Return (x, y) of the center of cell containing provided text 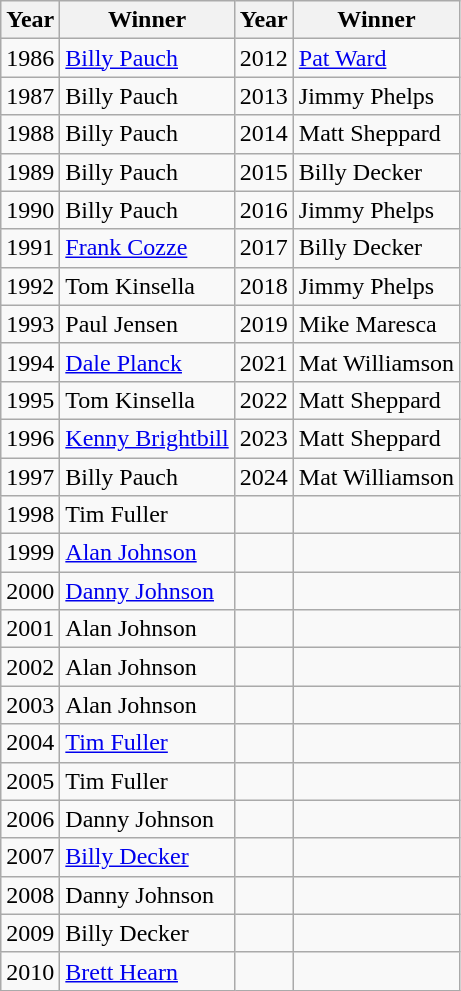
1989 (30, 172)
2023 (264, 438)
2017 (264, 248)
2022 (264, 400)
1999 (30, 553)
2007 (30, 857)
2002 (30, 667)
2016 (264, 210)
2004 (30, 743)
1993 (30, 324)
Mike Maresca (376, 324)
1988 (30, 134)
2015 (264, 172)
2019 (264, 324)
2009 (30, 933)
2024 (264, 477)
1997 (30, 477)
1994 (30, 362)
1987 (30, 96)
1998 (30, 515)
2006 (30, 819)
2008 (30, 895)
2013 (264, 96)
Paul Jensen (147, 324)
Dale Planck (147, 362)
2012 (264, 58)
1991 (30, 248)
2000 (30, 591)
2021 (264, 362)
Kenny Brightbill (147, 438)
2018 (264, 286)
1992 (30, 286)
1996 (30, 438)
2010 (30, 971)
1986 (30, 58)
1990 (30, 210)
Frank Cozze (147, 248)
1995 (30, 400)
2014 (264, 134)
2003 (30, 705)
Brett Hearn (147, 971)
2001 (30, 629)
Pat Ward (376, 58)
2005 (30, 781)
